Extract the [X, Y] coordinate from the center of the cell holding the provided text.  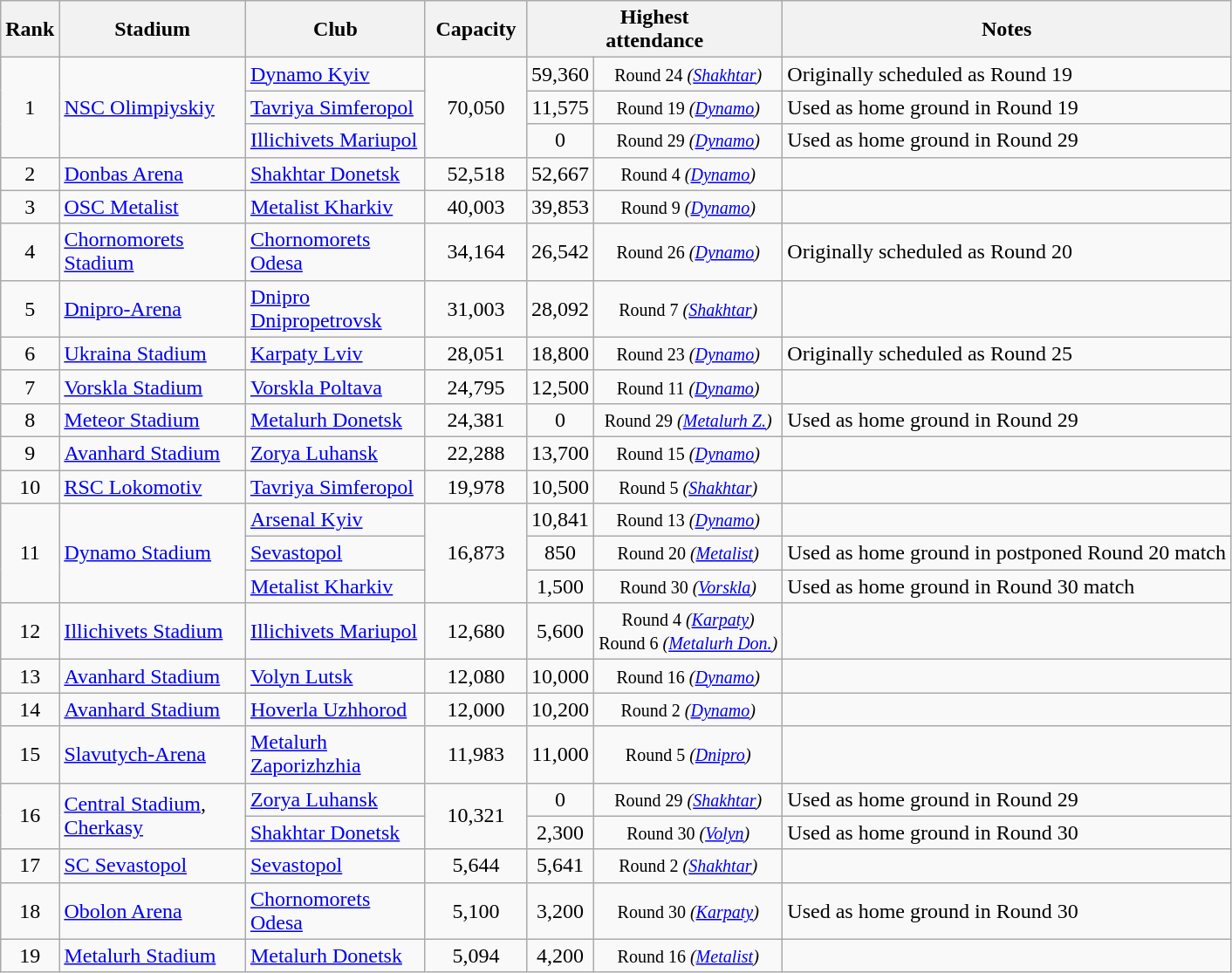
13 [30, 676]
Club [335, 30]
59,360 [560, 74]
40,003 [476, 207]
Rank [30, 30]
Central Stadium, Cherkasy [153, 816]
6 [30, 353]
850 [560, 553]
Round 5 (Dnipro) [688, 754]
4 [30, 251]
Round 26 (Dynamo) [688, 251]
18,800 [560, 353]
18 [30, 911]
Originally scheduled as Round 20 [1007, 251]
12,680 [476, 632]
Round 20 (Metalist) [688, 553]
39,853 [560, 207]
22,288 [476, 453]
Round 5 (Shakhtar) [688, 486]
5,644 [476, 866]
70,050 [476, 107]
14 [30, 709]
5,094 [476, 956]
Round 16 (Dynamo) [688, 676]
SC Sevastopol [153, 866]
Round 29 (Dynamo) [688, 140]
Ukraina Stadium [153, 353]
Metalurh Stadium [153, 956]
Donbas Arena [153, 174]
24,381 [476, 420]
Dnipro Dnipropetrovsk [335, 309]
Volyn Lutsk [335, 676]
Arsenal Kyiv [335, 520]
9 [30, 453]
Used as home ground in Round 30 match [1007, 586]
Stadium [153, 30]
Round 7 (Shakhtar) [688, 309]
10 [30, 486]
10,000 [560, 676]
Dnipro-Arena [153, 309]
26,542 [560, 251]
Dynamo Stadium [153, 553]
12,000 [476, 709]
7 [30, 387]
Karpaty Lviv [335, 353]
10,200 [560, 709]
3 [30, 207]
3,200 [560, 911]
28,051 [476, 353]
5 [30, 309]
Slavutych-Arena [153, 754]
Round 2 (Dynamo) [688, 709]
11 [30, 553]
Round 4 (Dynamo) [688, 174]
8 [30, 420]
16 [30, 816]
5,600 [560, 632]
Round 19 (Dynamo) [688, 107]
Meteor Stadium [153, 420]
13,700 [560, 453]
OSC Metalist [153, 207]
5,641 [560, 866]
Round 30 (Karpaty) [688, 911]
10,500 [560, 486]
16,873 [476, 553]
Capacity [476, 30]
Chornomorets Stadium [153, 251]
Round 9 (Dynamo) [688, 207]
Used as home ground in postponed Round 20 match [1007, 553]
Originally scheduled as Round 25 [1007, 353]
12,080 [476, 676]
Metalurh Zaporizhzhia [335, 754]
11,575 [560, 107]
Notes [1007, 30]
5,100 [476, 911]
1 [30, 107]
52,667 [560, 174]
28,092 [560, 309]
1,500 [560, 586]
12 [30, 632]
Vorskla Stadium [153, 387]
Obolon Arena [153, 911]
31,003 [476, 309]
2 [30, 174]
Vorskla Poltava [335, 387]
Round 16 (Metalist) [688, 956]
Round 4 (Karpaty)Round 6 (Metalurh Don.) [688, 632]
Round 11 (Dynamo) [688, 387]
Illichivets Stadium [153, 632]
Round 13 (Dynamo) [688, 520]
12,500 [560, 387]
Used as home ground in Round 19 [1007, 107]
11,000 [560, 754]
10,321 [476, 816]
Round 30 (Vorskla) [688, 586]
Round 30 (Volyn) [688, 833]
Originally scheduled as Round 19 [1007, 74]
Highestattendance [654, 30]
RSC Lokomotiv [153, 486]
Hoverla Uzhhorod [335, 709]
NSC Olimpiyskiy [153, 107]
Round 15 (Dynamo) [688, 453]
4,200 [560, 956]
52,518 [476, 174]
17 [30, 866]
10,841 [560, 520]
15 [30, 754]
34,164 [476, 251]
Round 24 (Shakhtar) [688, 74]
Round 29 (Shakhtar) [688, 799]
24,795 [476, 387]
Round 2 (Shakhtar) [688, 866]
Round 23 (Dynamo) [688, 353]
Round 29 (Metalurh Z.) [688, 420]
19,978 [476, 486]
Dynamo Kyiv [335, 74]
11,983 [476, 754]
19 [30, 956]
2,300 [560, 833]
